Pinpoint the cell where the given text exists, returning its [X, Y] midpoint coordinate. 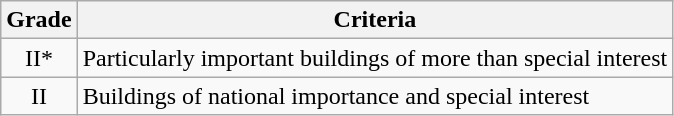
II [39, 96]
Particularly important buildings of more than special interest [375, 58]
Buildings of national importance and special interest [375, 96]
Grade [39, 20]
Criteria [375, 20]
II* [39, 58]
